Extract the [x, y] coordinate from the center of the cell holding the provided text.  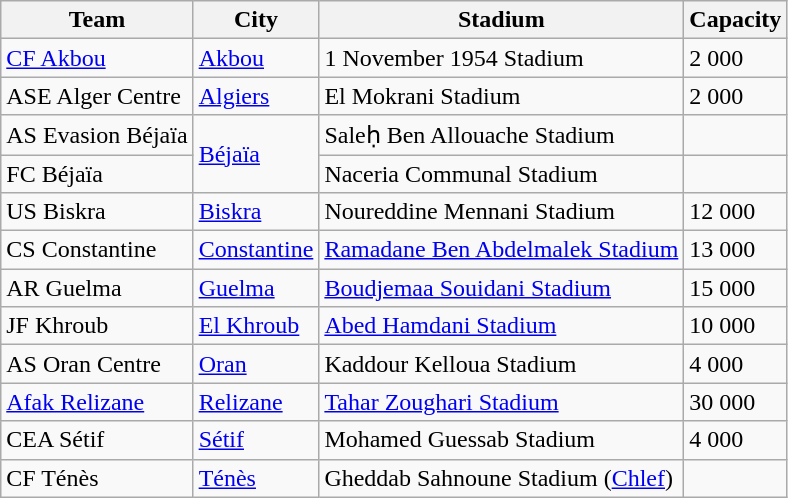
Noureddine Mennani Stadium [502, 212]
13 000 [736, 250]
Capacity [736, 20]
Kaddour Kelloua Stadium [502, 364]
Guelma [256, 288]
Stadium [502, 20]
AR Guelma [97, 288]
ASE Alger Centre [97, 96]
CS Constantine [97, 250]
Afak Relizane [97, 402]
Ténès [256, 478]
US Biskra [97, 212]
Abed Hamdani Stadium [502, 326]
Algiers [256, 96]
Ramadane Ben Abdelmalek Stadium [502, 250]
CF Akbou [97, 58]
1 November 1954 Stadium [502, 58]
Gheddab Sahnoune Stadium (Chlef) [502, 478]
30 000 [736, 402]
CEA Sétif [97, 440]
CF Ténès [97, 478]
Béjaïa [256, 154]
Oran [256, 364]
Tahar Zoughari Stadium [502, 402]
12 000 [736, 212]
10 000 [736, 326]
AS Evasion Béjaïa [97, 135]
FC Béjaïa [97, 173]
El Mokrani Stadium [502, 96]
Akbou [256, 58]
City [256, 20]
Constantine [256, 250]
Biskra [256, 212]
El Khroub [256, 326]
15 000 [736, 288]
Boudjemaa Souidani Stadium [502, 288]
JF Khroub [97, 326]
Relizane [256, 402]
Team [97, 20]
Sétif [256, 440]
Saleḥ Ben Allouache Stadium [502, 135]
Mohamed Guessab Stadium [502, 440]
AS Oran Centre [97, 364]
Naceria Communal Stadium [502, 173]
